From the cell containing the given text, extract its center point as [X, Y] coordinate. 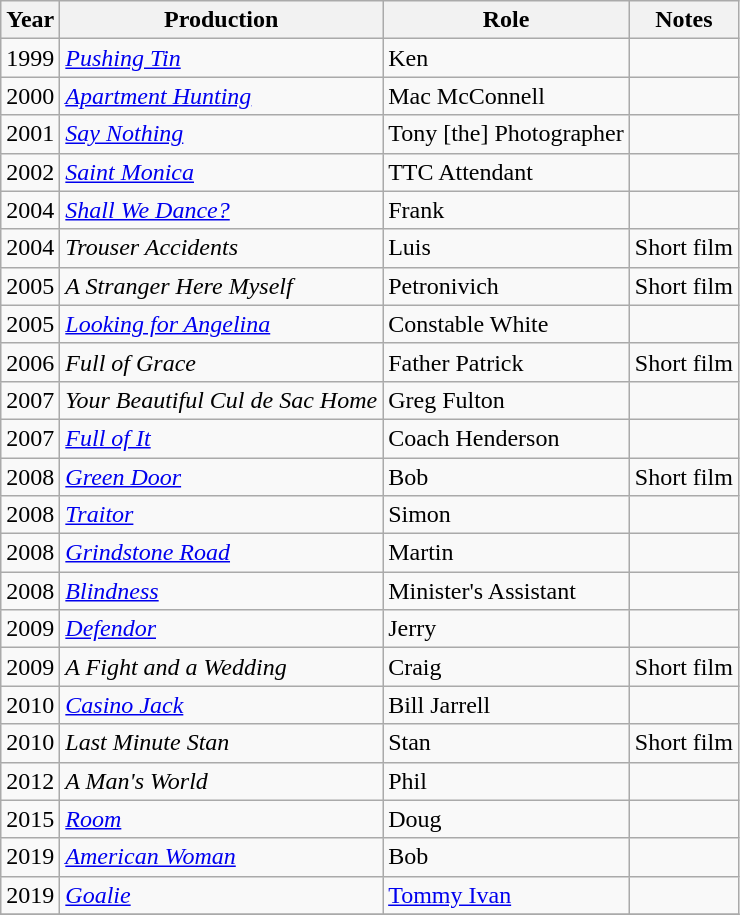
Say Nothing [222, 134]
Father Patrick [506, 362]
Petronivich [506, 286]
Ken [506, 58]
Grindstone Road [222, 553]
Phil [506, 781]
Pushing Tin [222, 58]
Constable White [506, 324]
Looking for Angelina [222, 324]
2006 [30, 362]
Production [222, 20]
TTC Attendant [506, 172]
Shall We Dance? [222, 210]
Martin [506, 553]
Saint Monica [222, 172]
Green Door [222, 477]
Bill Jarrell [506, 705]
A Stranger Here Myself [222, 286]
Greg Fulton [506, 400]
American Woman [222, 857]
2015 [30, 819]
Tommy Ivan [506, 895]
Doug [506, 819]
Role [506, 20]
Jerry [506, 629]
Last Minute Stan [222, 743]
Notes [684, 20]
Simon [506, 515]
Trouser Accidents [222, 248]
Apartment Hunting [222, 96]
Your Beautiful Cul de Sac Home [222, 400]
Mac McConnell [506, 96]
Goalie [222, 895]
Frank [506, 210]
Year [30, 20]
Tony [the] Photographer [506, 134]
Full of Grace [222, 362]
1999 [30, 58]
A Fight and a Wedding [222, 667]
Stan [506, 743]
2001 [30, 134]
Blindness [222, 591]
Traitor [222, 515]
Defendor [222, 629]
2002 [30, 172]
A Man's World [222, 781]
Luis [506, 248]
2012 [30, 781]
Full of It [222, 438]
Craig [506, 667]
Coach Henderson [506, 438]
Minister's Assistant [506, 591]
Room [222, 819]
2000 [30, 96]
Casino Jack [222, 705]
